Find where the given text appears and provide that cell's center as (x, y) coordinate. 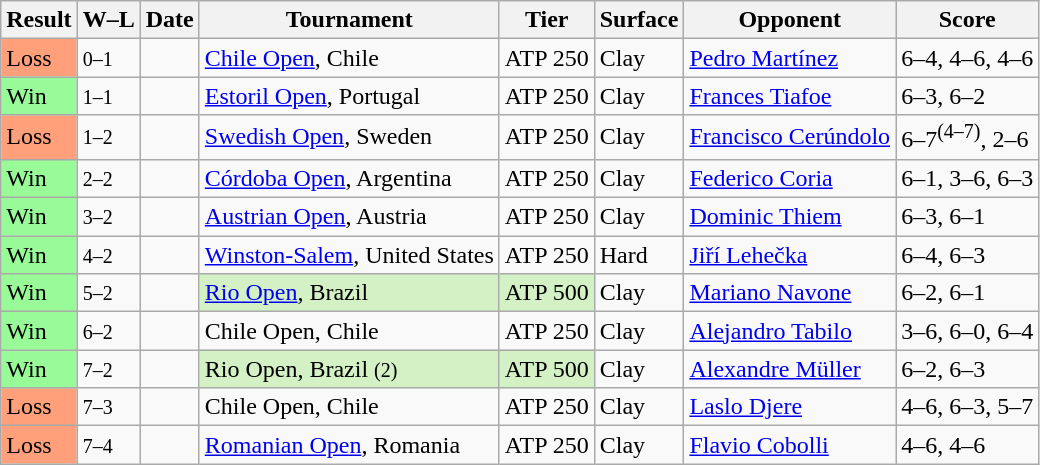
Hard (639, 255)
Tournament (349, 20)
6–4, 4–6, 4–6 (968, 58)
Alexandre Müller (790, 369)
4–6, 6–3, 5–7 (968, 407)
6–3, 6–2 (968, 96)
1–2 (108, 138)
5–2 (108, 293)
6–3, 6–1 (968, 217)
3–6, 6–0, 6–4 (968, 331)
6–2 (108, 331)
3–2 (108, 217)
Tier (546, 20)
Winston-Salem, United States (349, 255)
W–L (108, 20)
Frances Tiafoe (790, 96)
0–1 (108, 58)
6–4, 6–3 (968, 255)
Estoril Open, Portugal (349, 96)
1–1 (108, 96)
4–2 (108, 255)
Austrian Open, Austria (349, 217)
Rio Open, Brazil (2) (349, 369)
2–2 (108, 178)
Date (170, 20)
Rio Open, Brazil (349, 293)
Result (39, 20)
Swedish Open, Sweden (349, 138)
Francisco Cerúndolo (790, 138)
Córdoba Open, Argentina (349, 178)
6–2, 6–1 (968, 293)
7–4 (108, 445)
6–2, 6–3 (968, 369)
6–1, 3–6, 6–3 (968, 178)
Score (968, 20)
Alejandro Tabilo (790, 331)
Jiří Lehečka (790, 255)
Mariano Navone (790, 293)
Opponent (790, 20)
Pedro Martínez (790, 58)
Surface (639, 20)
Dominic Thiem (790, 217)
Laslo Djere (790, 407)
Flavio Cobolli (790, 445)
7–3 (108, 407)
Romanian Open, Romania (349, 445)
Federico Coria (790, 178)
7–2 (108, 369)
6–7(4–7), 2–6 (968, 138)
4–6, 4–6 (968, 445)
